Capture the cell that displays the provided text and extract its (x, y) central coordinate. 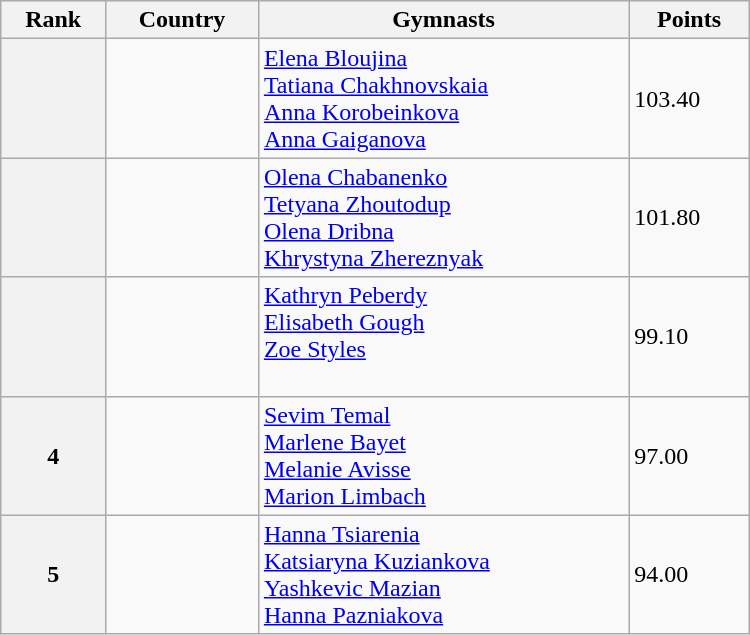
97.00 (690, 456)
Kathryn Peberdy Elisabeth Gough Zoe Styles (443, 336)
94.00 (690, 574)
101.80 (690, 218)
5 (54, 574)
Elena Bloujina Tatiana Chakhnovskaia Anna Korobeinkova Anna Gaiganova (443, 98)
99.10 (690, 336)
Olena Chabanenko Tetyana Zhoutodup Olena Dribna Khrystyna Zhereznyak (443, 218)
Sevim Temal Marlene Bayet Melanie Avisse Marion Limbach (443, 456)
4 (54, 456)
Country (182, 20)
Rank (54, 20)
Gymnasts (443, 20)
Hanna Tsiarenia Katsiaryna Kuziankova Yashkevic Mazian Hanna Pazniakova (443, 574)
Points (690, 20)
103.40 (690, 98)
